Output the [x, y] coordinate of the center of the cell containing the given text.  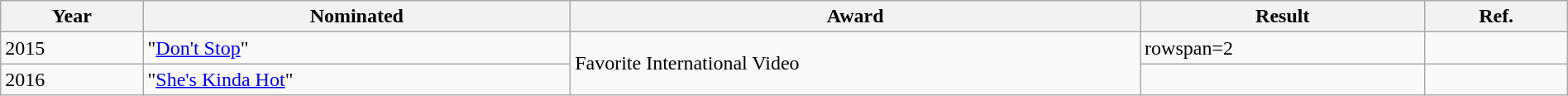
Year [72, 17]
Result [1283, 17]
2016 [72, 79]
Award [855, 17]
"She's Kinda Hot" [357, 79]
rowspan=2 [1283, 48]
Ref. [1496, 17]
"Don't Stop" [357, 48]
Favorite International Video [855, 64]
Nominated [357, 17]
2015 [72, 48]
